Provide the (x, y) coordinate of the cell's center where the given text is located.  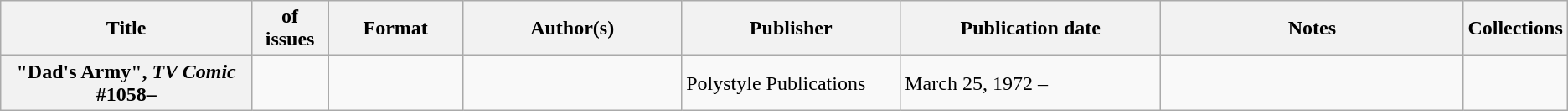
Notes (1312, 29)
March 25, 1972 – (1030, 82)
of issues (290, 29)
Author(s) (573, 29)
Polystyle Publications (791, 82)
Collections (1515, 29)
Format (395, 29)
Publication date (1030, 29)
Publisher (791, 29)
Title (126, 29)
"Dad's Army", TV Comic #1058– (126, 82)
